From the cell containing the given text, extract its center point as [x, y] coordinate. 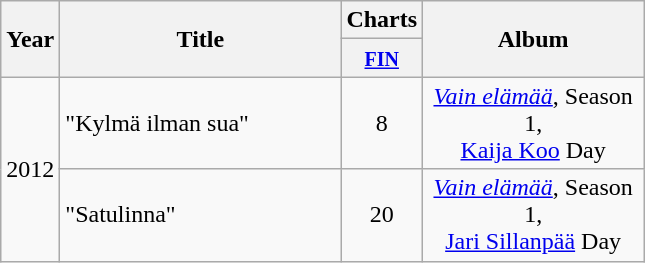
Album [534, 39]
20 [382, 215]
Vain elämää, Season 1, Jari Sillanpää Day [534, 215]
Charts [382, 20]
Vain elämää, Season 1, Kaija Koo Day [534, 123]
"Kylmä ilman sua" [200, 123]
Year [30, 39]
2012 [30, 169]
FIN [382, 58]
8 [382, 123]
"Satulinna" [200, 215]
Title [200, 39]
